Find where the given text appears and provide that cell's center as [x, y] coordinate. 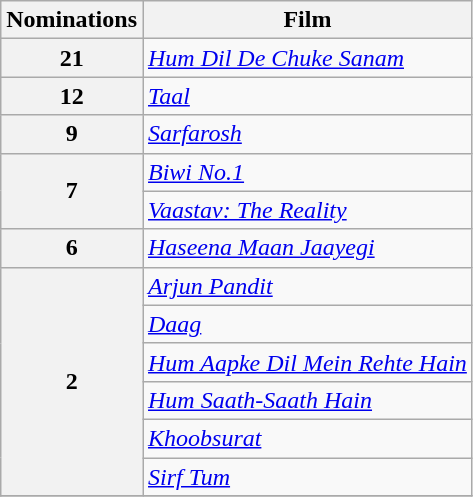
6 [72, 248]
12 [72, 96]
Hum Saath-Saath Hain [307, 400]
Vaastav: The Reality [307, 210]
Hum Aapke Dil Mein Rehte Hain [307, 362]
7 [72, 191]
9 [72, 134]
21 [72, 58]
Hum Dil De Chuke Sanam [307, 58]
Taal [307, 96]
Arjun Pandit [307, 286]
Sarfarosh [307, 134]
Sirf Tum [307, 477]
Nominations [72, 20]
Daag [307, 324]
2 [72, 381]
Haseena Maan Jaayegi [307, 248]
Biwi No.1 [307, 172]
Khoobsurat [307, 438]
Film [307, 20]
